Capture the cell that displays the provided text and extract its [x, y] central coordinate. 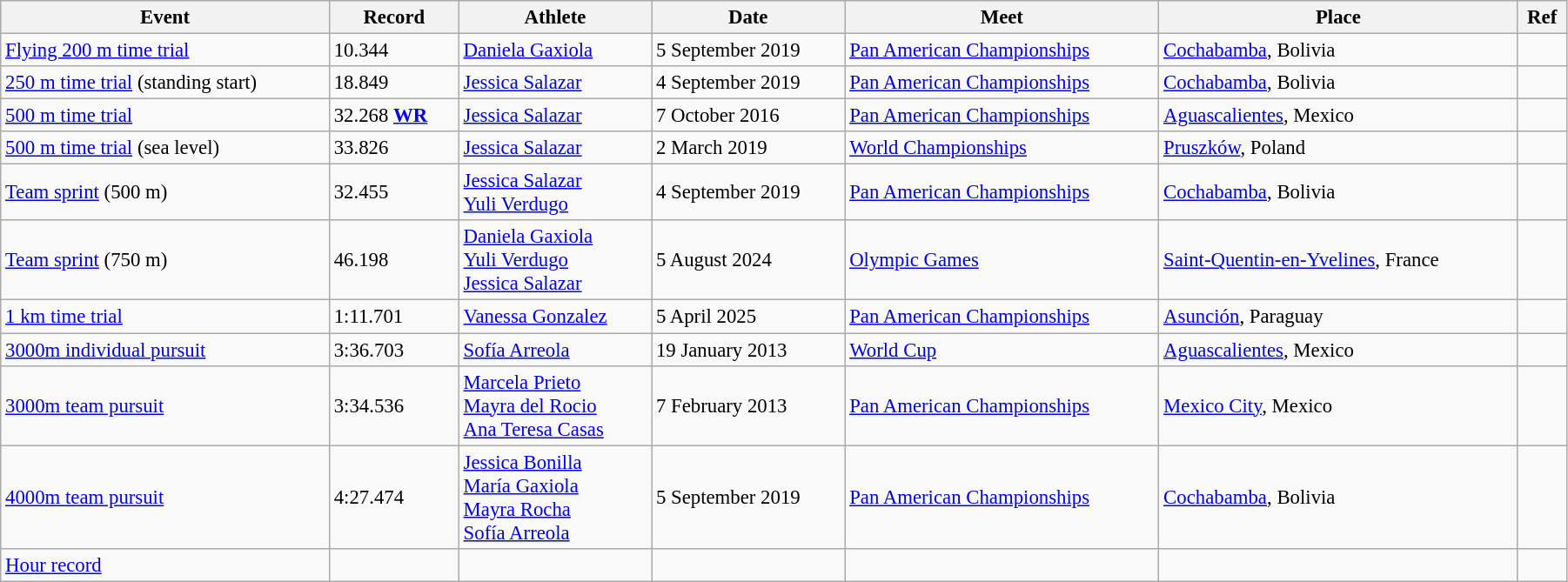
500 m time trial [165, 116]
Daniela Gaxiola [555, 50]
Athlete [555, 17]
Saint-Quentin-en-Yvelines, France [1338, 261]
3000m individual pursuit [165, 350]
46.198 [393, 261]
3:36.703 [393, 350]
250 m time trial (standing start) [165, 83]
Event [165, 17]
Record [393, 17]
Pruszków, Poland [1338, 148]
18.849 [393, 83]
1 km time trial [165, 317]
5 April 2025 [748, 317]
7 February 2013 [748, 405]
Team sprint (500 m) [165, 193]
Ref [1542, 17]
Hour record [165, 565]
32.268 WR [393, 116]
Olympic Games [1002, 261]
Daniela GaxiolaYuli VerdugoJessica Salazar [555, 261]
5 August 2024 [748, 261]
Vanessa Gonzalez [555, 317]
Place [1338, 17]
Asunción, Paraguay [1338, 317]
Meet [1002, 17]
Date [748, 17]
Flying 200 m time trial [165, 50]
3000m team pursuit [165, 405]
4000m team pursuit [165, 498]
33.826 [393, 148]
32.455 [393, 193]
500 m time trial (sea level) [165, 148]
World Championships [1002, 148]
2 March 2019 [748, 148]
Jessica BonillaMaría GaxiolaMayra RochaSofía Arreola [555, 498]
World Cup [1002, 350]
3:34.536 [393, 405]
Mexico City, Mexico [1338, 405]
Jessica SalazarYuli Verdugo [555, 193]
7 October 2016 [748, 116]
Marcela PrietoMayra del RocioAna Teresa Casas [555, 405]
1:11.701 [393, 317]
Sofía Arreola [555, 350]
10.344 [393, 50]
19 January 2013 [748, 350]
4:27.474 [393, 498]
Team sprint (750 m) [165, 261]
